Locate the cell with the specified text and output its [x, y] center coordinate. 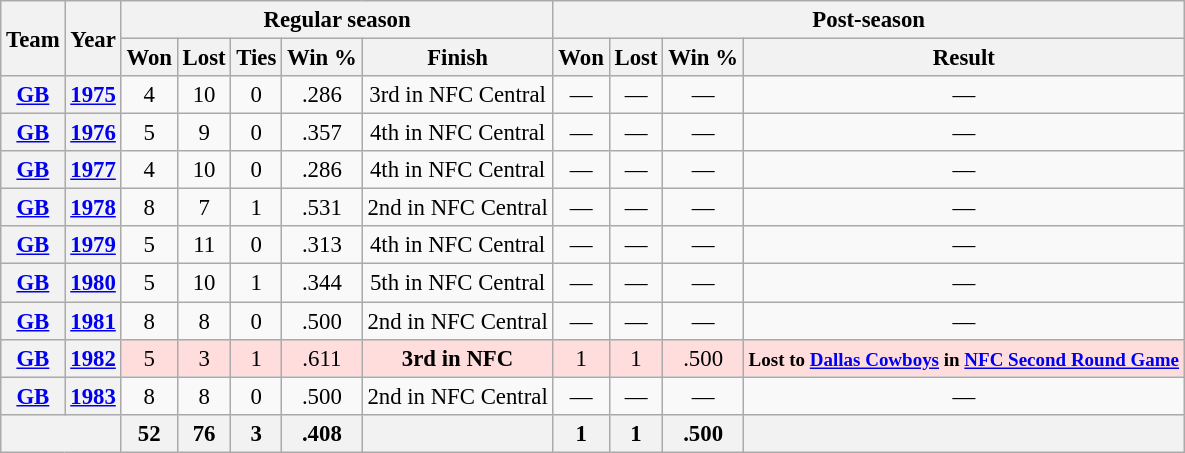
1976 [93, 133]
1982 [93, 358]
Post-season [868, 20]
11 [204, 245]
Year [93, 38]
.313 [322, 245]
3rd in NFC Central [458, 95]
7 [204, 208]
Team [33, 38]
.357 [322, 133]
52 [149, 433]
.344 [322, 283]
Result [964, 58]
5th in NFC Central [458, 283]
3rd in NFC [458, 358]
76 [204, 433]
.531 [322, 208]
1975 [93, 95]
Finish [458, 58]
9 [204, 133]
1980 [93, 283]
Ties [256, 58]
1981 [93, 321]
Lost to Dallas Cowboys in NFC Second Round Game [964, 358]
.611 [322, 358]
1977 [93, 170]
1979 [93, 245]
.408 [322, 433]
1983 [93, 396]
1978 [93, 208]
Regular season [337, 20]
